For the text-containing cell, return its midpoint in [x, y] coordinate format. 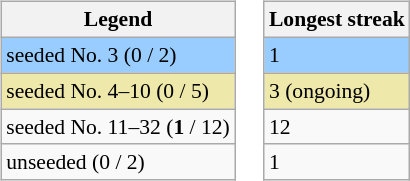
seeded No. 11–32 (1 / 12) [118, 127]
seeded No. 3 (0 / 2) [118, 55]
12 [337, 127]
Legend [118, 20]
unseeded (0 / 2) [118, 162]
3 (ongoing) [337, 91]
seeded No. 4–10 (0 / 5) [118, 91]
Longest streak [337, 20]
